Provide the (x, y) coordinate of the cell's center where the given text is located.  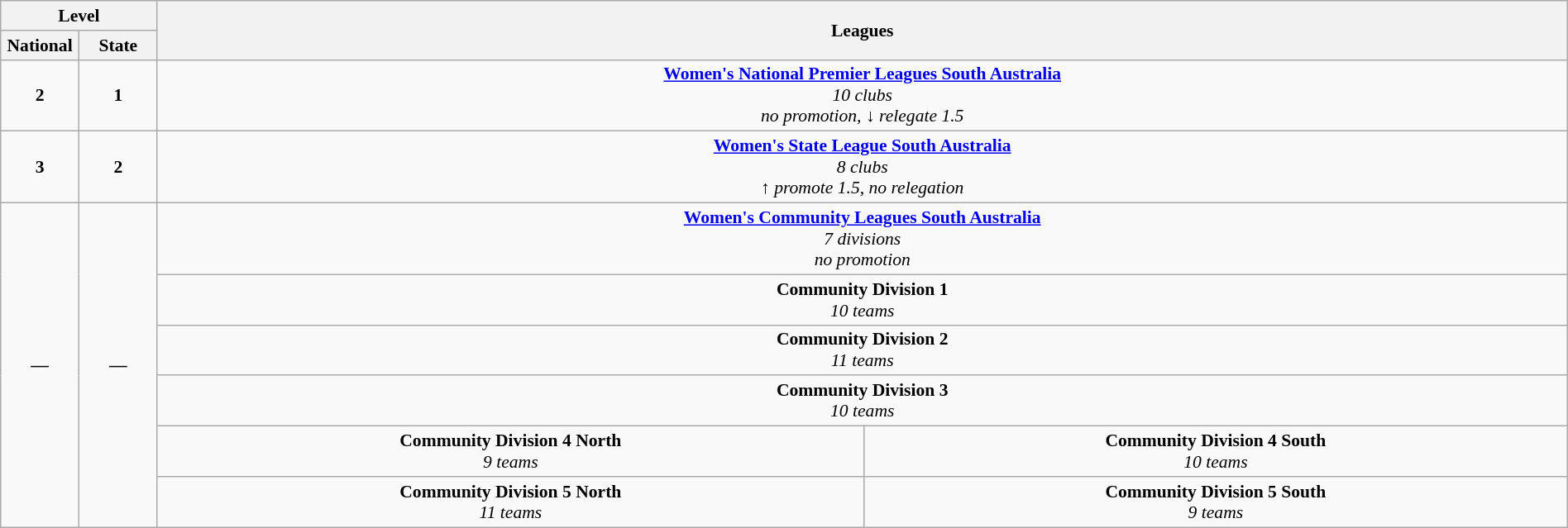
Community Division 5 North11 teams (510, 502)
Community Division 310 teams (862, 402)
Women's National Premier Leagues South Australia10 clubsno promotion, ↓ relegate 1.5 (862, 96)
1 (117, 96)
Community Division 4 North9 teams (510, 451)
Women's Community Leagues South Australia7 divisionsno promotion (862, 240)
Level (79, 16)
Community Division 5 South9 teams (1216, 502)
National (40, 45)
Community Division 110 teams (862, 299)
State (117, 45)
3 (40, 167)
Community Division 211 teams (862, 350)
Women's State League South Australia8 clubs↑ promote 1.5, no relegation (862, 167)
Community Division 4 South10 teams (1216, 451)
Leagues (862, 30)
